Output the (X, Y) coordinate of the center of the cell containing the given text.  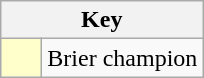
Key (102, 20)
Brier champion (122, 58)
